For the text-containing cell, return its midpoint in [x, y] coordinate format. 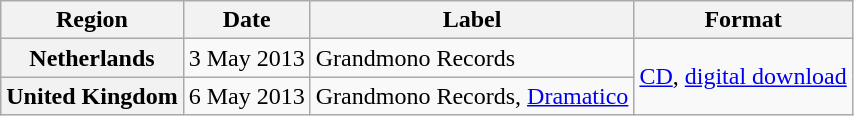
Date [246, 20]
United Kingdom [92, 96]
Grandmono Records, Dramatico [472, 96]
Label [472, 20]
6 May 2013 [246, 96]
Format [743, 20]
Netherlands [92, 58]
Grandmono Records [472, 58]
CD, digital download [743, 77]
3 May 2013 [246, 58]
Region [92, 20]
